Identify which cell holds the provided text, then report its (x, y) central coordinate. 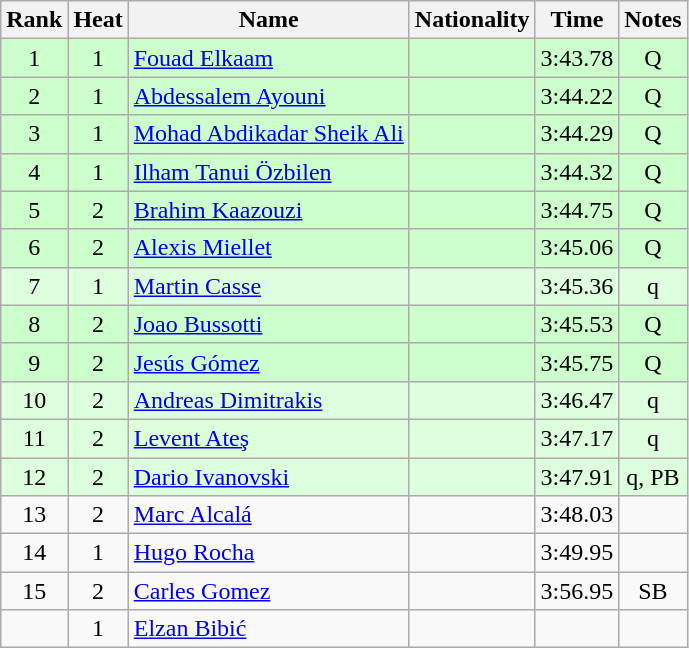
3:45.36 (577, 286)
3:46.47 (577, 400)
7 (34, 286)
Time (577, 20)
Marc Alcalá (268, 515)
Jesús Gómez (268, 362)
3:49.95 (577, 553)
3 (34, 134)
6 (34, 248)
3:45.06 (577, 248)
4 (34, 172)
Andreas Dimitrakis (268, 400)
8 (34, 324)
Carles Gomez (268, 591)
14 (34, 553)
3:43.78 (577, 58)
Elzan Bibić (268, 629)
Mohad Abdikadar Sheik Ali (268, 134)
13 (34, 515)
3:44.32 (577, 172)
Nationality (472, 20)
Dario Ivanovski (268, 477)
3:44.29 (577, 134)
Notes (653, 20)
3:47.91 (577, 477)
5 (34, 210)
Abdessalem Ayouni (268, 96)
3:45.53 (577, 324)
3:45.75 (577, 362)
3:48.03 (577, 515)
3:47.17 (577, 438)
10 (34, 400)
Rank (34, 20)
12 (34, 477)
Martin Casse (268, 286)
Heat (98, 20)
Alexis Miellet (268, 248)
3:56.95 (577, 591)
Levent Ateş (268, 438)
Brahim Kaazouzi (268, 210)
3:44.22 (577, 96)
Joao Bussotti (268, 324)
3:44.75 (577, 210)
SB (653, 591)
9 (34, 362)
Ilham Tanui Özbilen (268, 172)
11 (34, 438)
Hugo Rocha (268, 553)
Name (268, 20)
q, PB (653, 477)
Fouad Elkaam (268, 58)
15 (34, 591)
